From the cell containing the given text, extract its center point as [x, y] coordinate. 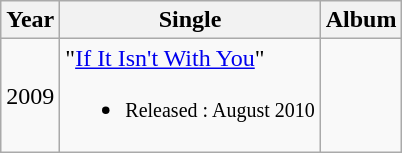
Year [30, 20]
Single [190, 20]
Album [361, 20]
"If It Isn't With You"Released : August 2010 [190, 96]
2009 [30, 96]
